Determine the (X, Y) coordinate at the center of the cell enclosing the given text.  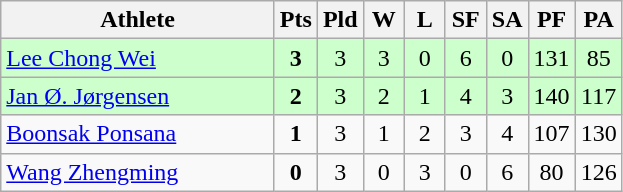
130 (598, 134)
PA (598, 20)
Wang Zhengming (138, 172)
126 (598, 172)
Pld (340, 20)
SF (466, 20)
107 (552, 134)
85 (598, 58)
80 (552, 172)
L (424, 20)
Pts (296, 20)
140 (552, 96)
W (384, 20)
Athlete (138, 20)
117 (598, 96)
SA (507, 20)
Lee Chong Wei (138, 58)
Jan Ø. Jørgensen (138, 96)
Boonsak Ponsana (138, 134)
PF (552, 20)
131 (552, 58)
